Search for the cell housing the specified text and yield its [x, y] center coordinate. 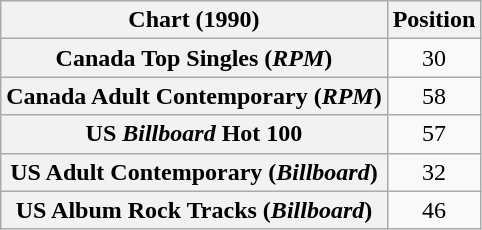
Chart (1990) [194, 20]
57 [434, 134]
US Adult Contemporary (Billboard) [194, 172]
58 [434, 96]
32 [434, 172]
Canada Adult Contemporary (RPM) [194, 96]
46 [434, 210]
US Album Rock Tracks (Billboard) [194, 210]
Position [434, 20]
30 [434, 58]
US Billboard Hot 100 [194, 134]
Canada Top Singles (RPM) [194, 58]
